Determine the (X, Y) coordinate at the center of the cell enclosing the given text.  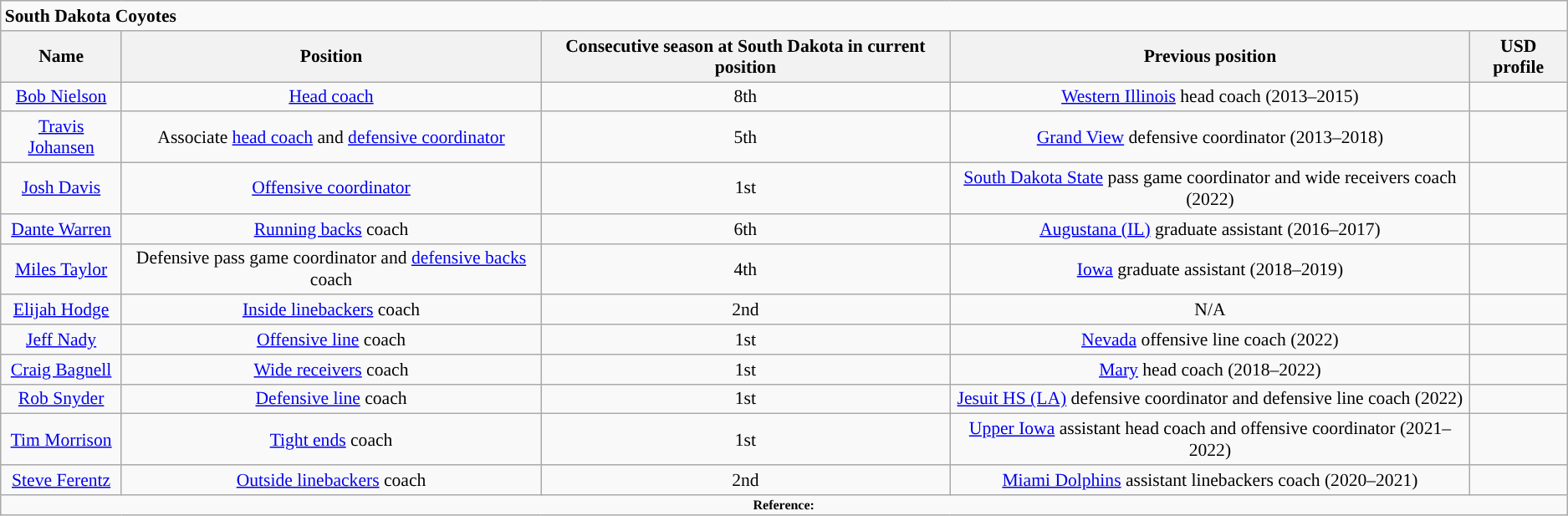
Augustana (IL) graduate assistant (2016–2017) (1210, 229)
Miles Taylor (62, 269)
USD profile (1519, 57)
Running backs coach (331, 229)
Offensive coordinator (331, 189)
Position (331, 57)
Inside linebackers coach (331, 310)
Dante Warren (62, 229)
Western Illinois head coach (2013–2015) (1210, 97)
6th (746, 229)
N/A (1210, 310)
Defensive line coach (331, 399)
Craig Bagnell (62, 370)
Rob Snyder (62, 399)
Head coach (331, 97)
Tight ends coach (331, 440)
South Dakota State pass game coordinator and wide receivers coach (2022) (1210, 189)
Jesuit HS (LA) defensive coordinator and defensive line coach (2022) (1210, 399)
Mary head coach (2018–2022) (1210, 370)
Reference: (784, 505)
Previous position (1210, 57)
Jeff Nady (62, 340)
Bob Nielson (62, 97)
Associate head coach and defensive coordinator (331, 137)
Josh Davis (62, 189)
Offensive line coach (331, 340)
Miami Dolphins assistant linebackers coach (2020–2021) (1210, 480)
Defensive pass game coordinator and defensive backs coach (331, 269)
Travis Johansen (62, 137)
Elijah Hodge (62, 310)
Iowa graduate assistant (2018–2019) (1210, 269)
Nevada offensive line coach (2022) (1210, 340)
8th (746, 97)
Name (62, 57)
Upper Iowa assistant head coach and offensive coordinator (2021–2022) (1210, 440)
Outside linebackers coach (331, 480)
Consecutive season at South Dakota in current position (746, 57)
Grand View defensive coordinator (2013–2018) (1210, 137)
South Dakota Coyotes (784, 16)
Tim Morrison (62, 440)
Wide receivers coach (331, 370)
4th (746, 269)
5th (746, 137)
Steve Ferentz (62, 480)
